Extract the [X, Y] coordinate from the center of the cell holding the provided text.  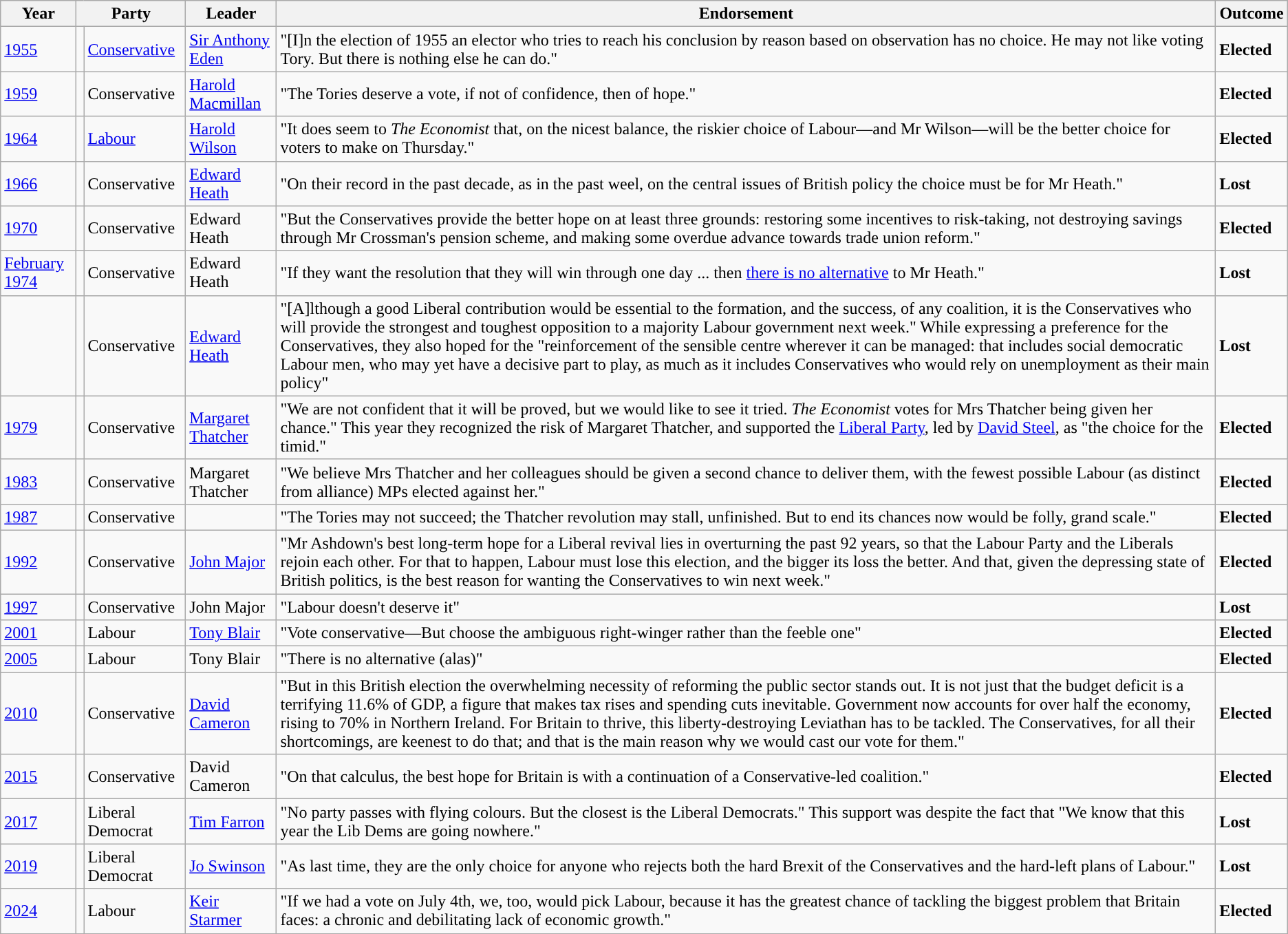
Jo Swinson [231, 866]
"On their record in the past decade, as in the past weel, on the central issues of British policy the choice must be for Mr Heath." [746, 183]
2017 [39, 822]
1959 [39, 94]
"The Tories may not succeed; the Thatcher revolution may stall, unfinished. But to end its chances now would be folly, grand scale." [746, 517]
1997 [39, 606]
1979 [39, 427]
"If they want the resolution that they will win through one day ... then there is no alternative to Mr Heath." [746, 273]
Leader [231, 14]
"There is no alternative (alas)" [746, 659]
2024 [39, 911]
"As last time, they are the only choice for anyone who rejects both the hard Brexit of the Conservatives and the hard-left plans of Labour." [746, 866]
Tim Farron [231, 822]
Sir Anthony Eden [231, 50]
2015 [39, 776]
"Vote conservative—But choose the ambiguous right-winger rather than the feeble one" [746, 633]
Harold Macmillan [231, 94]
Party [131, 14]
"On that calculus, the best hope for Britain is with a continuation of a Conservative-led coalition." [746, 776]
1955 [39, 50]
2010 [39, 713]
February 1974 [39, 273]
Endorsement [746, 14]
1987 [39, 517]
2001 [39, 633]
1970 [39, 229]
"Labour doesn't deserve it" [746, 606]
1964 [39, 139]
Year [39, 14]
1966 [39, 183]
2005 [39, 659]
Keir Starmer [231, 911]
1983 [39, 482]
"The Tories deserve a vote, if not of confidence, then of hope." [746, 94]
Outcome [1252, 14]
Harold Wilson [231, 139]
1992 [39, 562]
2019 [39, 866]
